Output the [X, Y] coordinate of the center of the cell containing the given text.  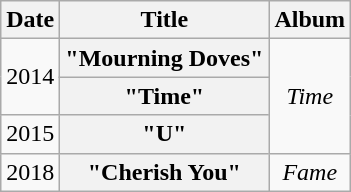
"Time" [164, 96]
Album [310, 20]
2014 [30, 77]
Time [310, 96]
Title [164, 20]
"Cherish You" [164, 172]
Fame [310, 172]
"U" [164, 134]
2018 [30, 172]
Date [30, 20]
"Mourning Doves" [164, 58]
2015 [30, 134]
